Pinpoint the cell where the given text exists, returning its [X, Y] midpoint coordinate. 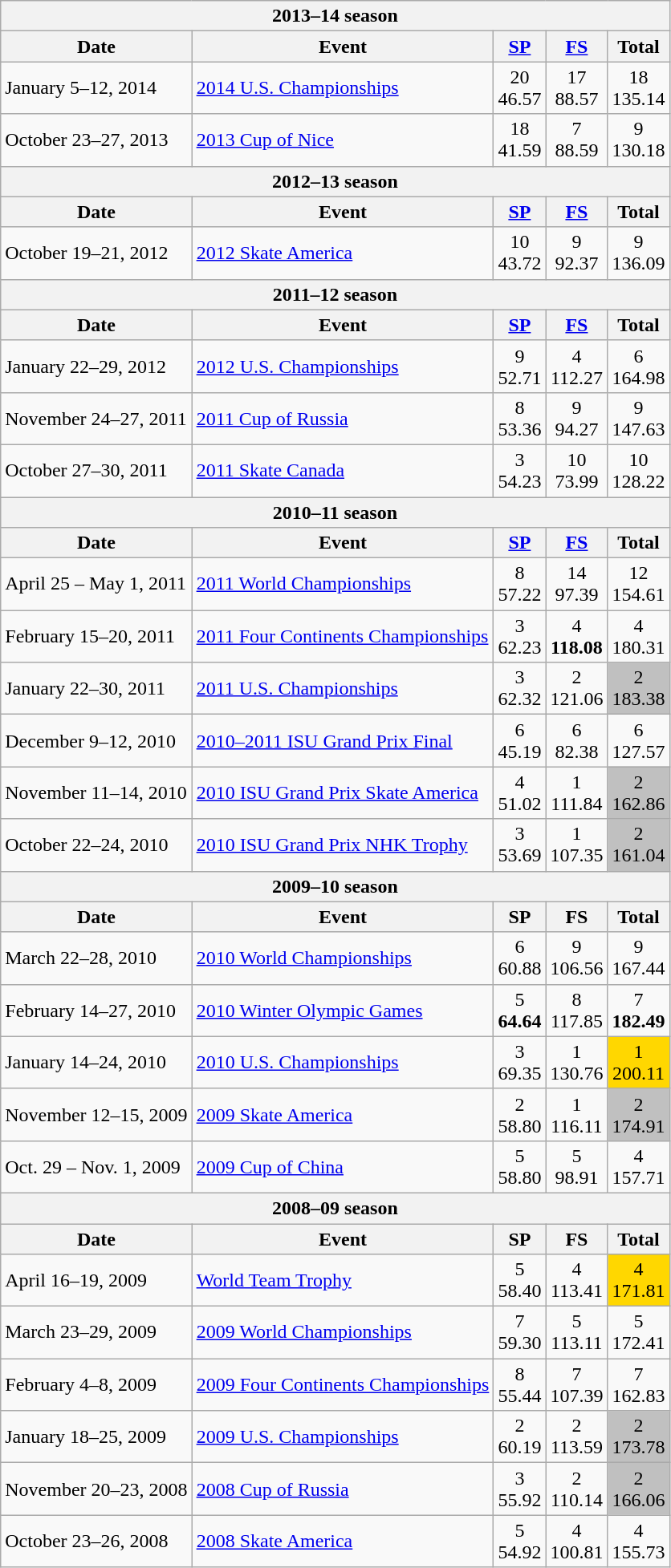
2013–14 season [335, 16]
2011 Four Continents Championships [343, 637]
7 182.49 [639, 1011]
12 154.61 [639, 584]
October 23–27, 2013 [96, 140]
1 200.11 [639, 1062]
18 41.59 [520, 140]
2009 U.S. Championships [343, 1437]
17 88.57 [576, 88]
November 11–14, 2010 [96, 792]
8 55.44 [520, 1384]
2010 World Championships [343, 958]
9 167.44 [639, 958]
1 130.76 [576, 1062]
1 111.84 [576, 792]
4 180.31 [639, 637]
6 45.19 [520, 741]
9 147.63 [639, 419]
7 107.39 [576, 1384]
2 183.38 [639, 688]
2012 U.S. Championships [343, 366]
9 94.27 [576, 419]
March 23–29, 2009 [96, 1333]
October 19–21, 2012 [96, 253]
7 59.30 [520, 1333]
2013 Cup of Nice [343, 140]
3 62.23 [520, 637]
5 64.64 [520, 1011]
9 52.71 [520, 366]
1 116.11 [576, 1115]
3 69.35 [520, 1062]
5 98.91 [576, 1166]
2011 World Championships [343, 584]
3 53.69 [520, 845]
5 58.80 [520, 1166]
2010–2011 ISU Grand Prix Final [343, 741]
7 162.83 [639, 1384]
6 127.57 [639, 741]
4 118.08 [576, 637]
November 20–23, 2008 [96, 1489]
5 54.92 [520, 1542]
November 24–27, 2011 [96, 419]
January 22–30, 2011 [96, 688]
6 82.38 [576, 741]
2010 Winter Olympic Games [343, 1011]
14 97.39 [576, 584]
3 55.92 [520, 1489]
9 130.18 [639, 140]
2 113.59 [576, 1437]
2 110.14 [576, 1489]
2012–13 season [335, 181]
2010–11 season [335, 513]
2011 U.S. Championships [343, 688]
2009 Skate America [343, 1115]
4 100.81 [576, 1542]
2011–12 season [335, 294]
20 46.57 [520, 88]
2010 ISU Grand Prix NHK Trophy [343, 845]
9 106.56 [576, 958]
4 51.02 [520, 792]
January 22–29, 2012 [96, 366]
January 14–24, 2010 [96, 1062]
February 4–8, 2009 [96, 1384]
2008 Skate America [343, 1542]
October 22–24, 2010 [96, 845]
January 18–25, 2009 [96, 1437]
10 43.72 [520, 253]
8 117.85 [576, 1011]
2008–09 season [335, 1208]
4 157.71 [639, 1166]
2012 Skate America [343, 253]
5 58.40 [520, 1280]
February 15–20, 2011 [96, 637]
February 14–27, 2010 [96, 1011]
7 88.59 [576, 140]
April 16–19, 2009 [96, 1280]
10 128.22 [639, 470]
8 57.22 [520, 584]
5 172.41 [639, 1333]
18 135.14 [639, 88]
Oct. 29 – Nov. 1, 2009 [96, 1166]
2010 U.S. Championships [343, 1062]
6 164.98 [639, 366]
2 121.06 [576, 688]
2 58.80 [520, 1115]
November 12–15, 2009 [96, 1115]
2008 Cup of Russia [343, 1489]
2 174.91 [639, 1115]
2009 Four Continents Championships [343, 1384]
4 112.27 [576, 366]
4 171.81 [639, 1280]
October 27–30, 2011 [96, 470]
March 22–28, 2010 [96, 958]
5 113.11 [576, 1333]
2010 ISU Grand Prix Skate America [343, 792]
4 155.73 [639, 1542]
2 60.19 [520, 1437]
December 9–12, 2010 [96, 741]
January 5–12, 2014 [96, 88]
9 92.37 [576, 253]
2 161.04 [639, 845]
1 107.35 [576, 845]
2009–10 season [335, 886]
2 166.06 [639, 1489]
8 53.36 [520, 419]
3 62.32 [520, 688]
April 25 – May 1, 2011 [96, 584]
2014 U.S. Championships [343, 88]
10 73.99 [576, 470]
2 162.86 [639, 792]
3 54.23 [520, 470]
9 136.09 [639, 253]
2011 Cup of Russia [343, 419]
4 113.41 [576, 1280]
2011 Skate Canada [343, 470]
2 173.78 [639, 1437]
2009 Cup of China [343, 1166]
2009 World Championships [343, 1333]
World Team Trophy [343, 1280]
6 60.88 [520, 958]
October 23–26, 2008 [96, 1542]
